Pinpoint the cell where the given text exists, returning its (X, Y) midpoint coordinate. 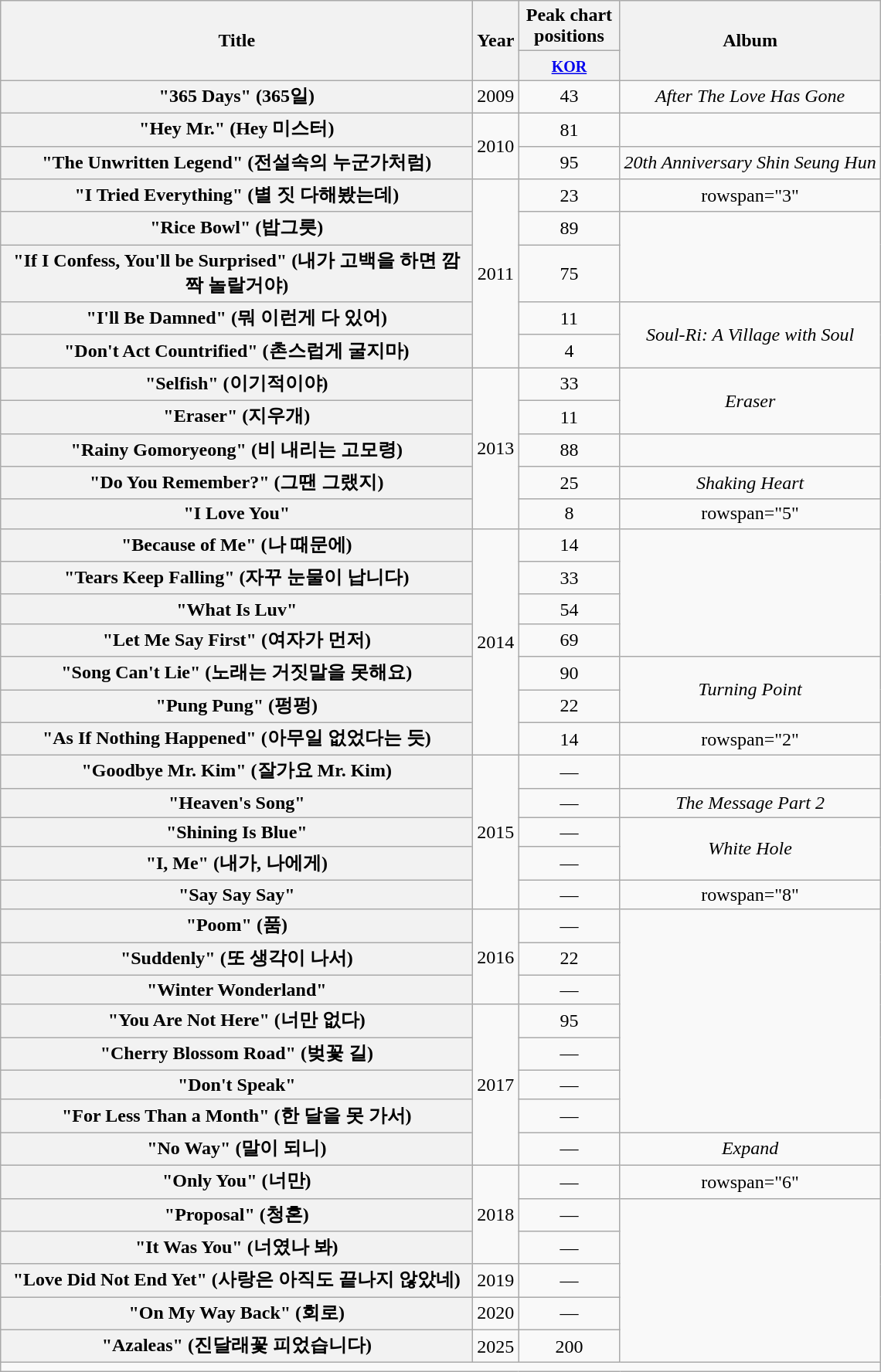
"I'll Be Damned" (뭐 이런게 다 있어) (236, 318)
2013 (496, 448)
"365 Days" (365일) (236, 97)
"On My Way Back" (회로) (236, 1313)
rowspan="8" (750, 895)
"Do You Remember?" (그땐 그랬지) (236, 484)
2016 (496, 956)
2010 (496, 145)
2025 (496, 1346)
"Say Say Say" (236, 895)
"Azaleas" (진달래꽃 피었습니다) (236, 1346)
"The Unwritten Legend" (전설속의 누군가처럼) (236, 162)
"Goodbye Mr. Kim" (잘가요 Mr. Kim) (236, 773)
2017 (496, 1085)
25 (569, 484)
"Hey Mr." (Hey 미스터) (236, 130)
Soul-Ri: A Village with Soul (750, 335)
rowspan="2" (750, 739)
8 (569, 514)
"Song Can't Lie" (노래는 거짓말을 못해요) (236, 674)
Turning Point (750, 689)
"If I Confess, You'll be Surprised" (내가 고백을 하면 깜짝 놀랄거야) (236, 273)
88 (569, 450)
Year (496, 40)
"I Tried Everything" (별 짓 다해봤는데) (236, 196)
"What Is Luv" (236, 609)
20th Anniversary Shin Seung Hun (750, 162)
"Winter Wonderland" (236, 990)
"Rainy Gomoryeong" (비 내리는 고모령) (236, 450)
"It Was You" (너였나 봐) (236, 1248)
KOR (569, 66)
"You Are Not Here" (너만 없다) (236, 1021)
"Heaven's Song" (236, 803)
Expand (750, 1150)
"Don't Act Countrified" (촌스럽게 굴지마) (236, 351)
White Hole (750, 848)
The Message Part 2 (750, 803)
69 (569, 640)
"For Less Than a Month" (한 달을 못 가서) (236, 1116)
"Eraser" (지우개) (236, 417)
23 (569, 196)
"Proposal" (청혼) (236, 1214)
2015 (496, 833)
2020 (496, 1313)
Shaking Heart (750, 484)
"Selfish" (이기적이야) (236, 385)
2011 (496, 273)
"Tears Keep Falling" (자꾸 눈물이 납니다) (236, 578)
2009 (496, 97)
"Because of Me" (나 때문에) (236, 545)
"Suddenly" (또 생각이 나서) (236, 959)
89 (569, 229)
Peak chart positions (569, 26)
"I, Me" (내가, 나에게) (236, 864)
54 (569, 609)
90 (569, 674)
"Love Did Not End Yet" (사랑은 아직도 끝나지 않았네) (236, 1281)
rowspan="5" (750, 514)
2014 (496, 641)
Eraser (750, 400)
43 (569, 97)
"Only You" (너만) (236, 1182)
"Rice Bowl" (밥그릇) (236, 229)
"No Way" (말이 되니) (236, 1150)
"Shining Is Blue" (236, 832)
81 (569, 130)
"Let Me Say First" (여자가 먼저) (236, 640)
After The Love Has Gone (750, 97)
"Pung Pung" (펑펑) (236, 706)
rowspan="6" (750, 1182)
Album (750, 40)
rowspan="3" (750, 196)
"As If Nothing Happened" (아무일 없었다는 듯) (236, 739)
200 (569, 1346)
2019 (496, 1281)
"Don't Speak" (236, 1085)
"Cherry Blossom Road" (벚꽃 길) (236, 1054)
2018 (496, 1214)
Title (236, 40)
75 (569, 273)
"I Love You" (236, 514)
"Poom" (품) (236, 925)
4 (569, 351)
